Find where the given text appears and provide that cell's center as [x, y] coordinate. 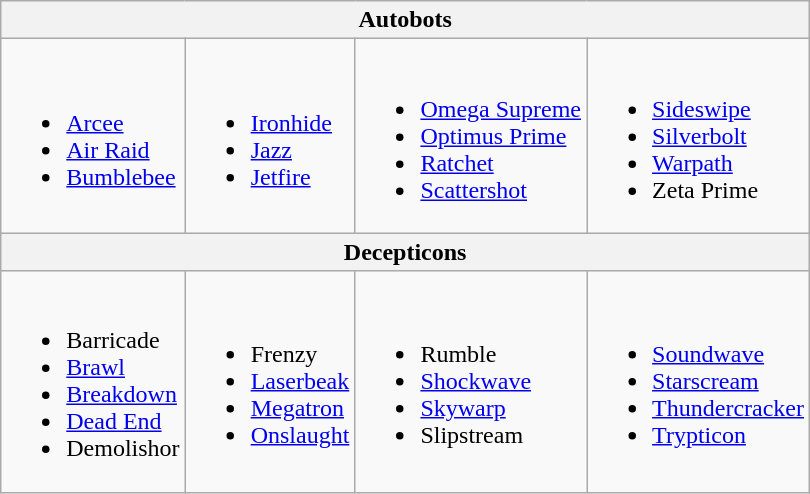
SoundwaveStarscreamThundercrackerTrypticon [698, 382]
Autobots [406, 20]
FrenzyLaserbeakMegatronOnslaught [270, 382]
SideswipeSilverboltWarpathZeta Prime [698, 136]
RumbleShockwaveSkywarpSlipstream [471, 382]
IronhideJazzJetfire [270, 136]
Decepticons [406, 252]
Omega SupremeOptimus PrimeRatchetScattershot [471, 136]
ArceeAir RaidBumblebee [93, 136]
BarricadeBrawlBreakdownDead EndDemolishor [93, 382]
